Identify which cell holds the provided text, then report its [X, Y] central coordinate. 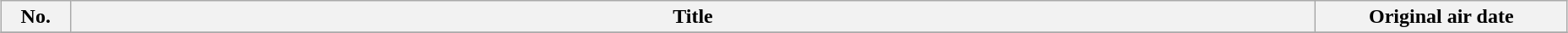
Title [693, 17]
No. [35, 17]
Original air date [1441, 17]
